Find where the given text appears and provide that cell's center as (x, y) coordinate. 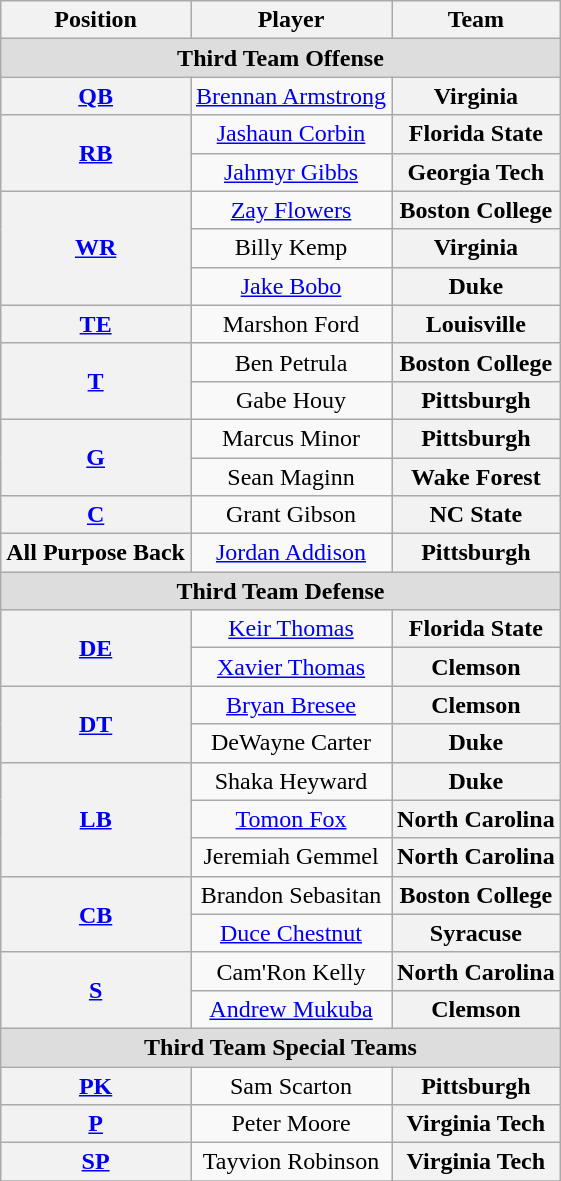
Marshon Ford (290, 324)
DT (96, 724)
Brandon Sebasitan (290, 895)
Jahmyr Gibbs (290, 172)
C (96, 515)
Jake Bobo (290, 286)
SP (96, 1162)
Third Team Offense (280, 58)
Sam Scarton (290, 1085)
Tomon Fox (290, 819)
Andrew Mukuba (290, 1009)
Tayvion Robinson (290, 1162)
Third Team Defense (280, 591)
Bryan Bresee (290, 705)
All Purpose Back (96, 553)
Team (476, 20)
Duce Chestnut (290, 933)
PK (96, 1085)
DeWayne Carter (290, 743)
Zay Flowers (290, 210)
T (96, 381)
P (96, 1124)
Grant Gibson (290, 515)
Louisville (476, 324)
Keir Thomas (290, 629)
G (96, 457)
Cam'Ron Kelly (290, 971)
Jeremiah Gemmel (290, 857)
Ben Petrula (290, 362)
Billy Kemp (290, 248)
Gabe Houy (290, 400)
CB (96, 914)
WR (96, 248)
TE (96, 324)
NC State (476, 515)
Wake Forest (476, 477)
Shaka Heyward (290, 781)
DE (96, 648)
Xavier Thomas (290, 667)
Position (96, 20)
RB (96, 153)
Marcus Minor (290, 438)
Peter Moore (290, 1124)
Third Team Special Teams (280, 1047)
Sean Maginn (290, 477)
Player (290, 20)
Jordan Addison (290, 553)
S (96, 990)
Jashaun Corbin (290, 134)
Georgia Tech (476, 172)
Syracuse (476, 933)
QB (96, 96)
LB (96, 819)
Brennan Armstrong (290, 96)
